Scan for the cell matching the given text and deliver its [X, Y] coordinate at center. 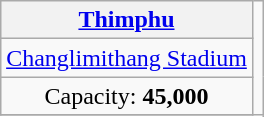
Capacity: 45,000 [127, 96]
Thimphu [127, 20]
Changlimithang Stadium [127, 58]
